For the text-containing cell, return its midpoint in [x, y] coordinate format. 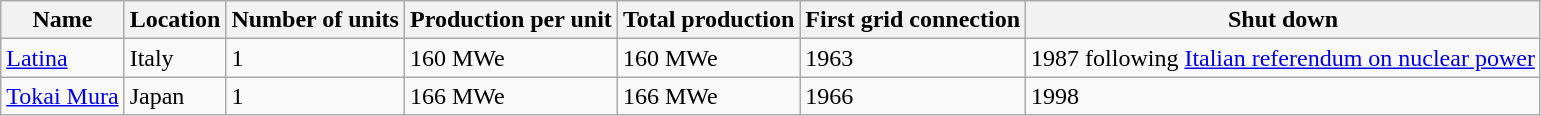
Number of units [316, 20]
Total production [708, 20]
1966 [913, 96]
Italy [175, 58]
1963 [913, 58]
Name [62, 20]
Tokai Mura [62, 96]
1998 [1284, 96]
Shut down [1284, 20]
Location [175, 20]
Japan [175, 96]
Latina [62, 58]
Production per unit [510, 20]
1987 following Italian referendum on nuclear power [1284, 58]
First grid connection [913, 20]
